Identify which cell holds the provided text, then report its [X, Y] central coordinate. 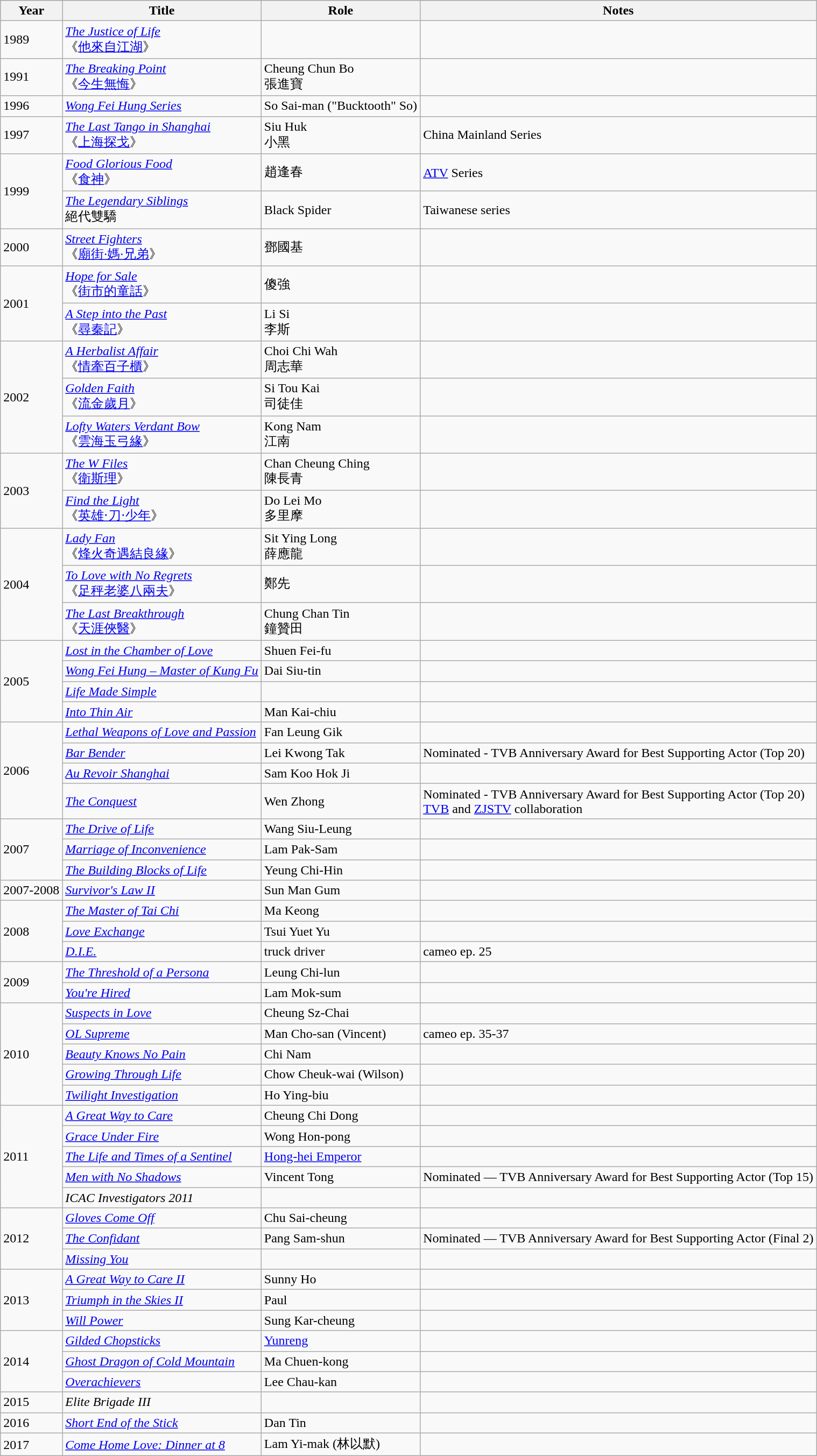
The Confidant [161, 1239]
2003 [31, 491]
Life Made Simple [161, 691]
The Conquest [161, 801]
Suspects in Love [161, 1013]
Sam Koo Hok Ji [340, 773]
Kong Nam 江南 [340, 434]
Yunreng [340, 1341]
Do Lei Mo 多里摩 [340, 510]
Beauty Knows No Pain [161, 1054]
2014 [31, 1361]
Lam Yi-mak (林以默) [340, 1444]
Golden Faith 《流金歲月》 [161, 397]
A Herbalist Affair 《情牽百子櫃》 [161, 359]
Lofty Waters Verdant Bow 《雲海玉弓緣》 [161, 434]
China Mainland Series [618, 135]
cameo ep. 35-37 [618, 1034]
Choi Chi Wah 周志華 [340, 359]
The Last Breakthrough 《天涯俠醫》 [161, 621]
趙逢春 [340, 173]
cameo ep. 25 [618, 952]
Hong-hei Emperor [340, 1156]
Cheung Sz-Chai [340, 1013]
Title [161, 11]
2005 [31, 681]
ATV Series [618, 173]
Lady Fan 《烽火奇遇結良緣》 [161, 547]
Wen Zhong [340, 801]
Hope for Sale 《街市的童話》 [161, 285]
Yeung Chi-Hin [340, 870]
1989 [31, 40]
The Threshold of a Persona [161, 972]
Missing You [161, 1259]
OL Supreme [161, 1034]
Overachievers [161, 1382]
Au Revoir Shanghai [161, 773]
The Justice of Life 《他來自江湖》 [161, 40]
Twilight Investigation [161, 1095]
Cheung Chun Bo 張進寶 [340, 77]
2012 [31, 1239]
The W Files 《衛斯理》 [161, 472]
Grace Under Fire [161, 1136]
truck driver [340, 952]
Nominated - TVB Anniversary Award for Best Supporting Actor (Top 20) [618, 753]
Lost in the Chamber of Love [161, 651]
Triumph in the Skies II [161, 1300]
ICAC Investigators 2011 [161, 1197]
鄭先 [340, 584]
Will Power [161, 1320]
To Love with No Regrets 《足秤老婆八兩夫》 [161, 584]
The Last Tango in Shanghai 《上海探戈》 [161, 135]
Chung Chan Tin 鐘贊田 [340, 621]
Notes [618, 11]
You're Hired [161, 993]
So Sai-man ("Bucktooth" So) [340, 106]
Chan Cheung Ching 陳長青 [340, 472]
A Great Way to Care II [161, 1280]
The Breaking Point 《今生無悔》 [161, 77]
Chu Sai-cheung [340, 1218]
Wong Fei Hung – Master of Kung Fu [161, 671]
Wang Siu-Leung [340, 829]
2001 [31, 303]
2016 [31, 1423]
Year [31, 11]
Fan Leung Gik [340, 732]
鄧國基 [340, 248]
1997 [31, 135]
Elite Brigade III [161, 1402]
Paul [340, 1300]
Growing Through Life [161, 1075]
Sun Man Gum [340, 890]
Vincent Tong [340, 1177]
Taiwanese series [618, 210]
Wong Fei Hung Series [161, 106]
Man Kai-chiu [340, 712]
Love Exchange [161, 931]
2002 [31, 397]
Gilded Chopsticks [161, 1341]
Lam Mok-sum [340, 993]
Gloves Come Off [161, 1218]
The Building Blocks of Life [161, 870]
Sunny Ho [340, 1280]
Nominated — TVB Anniversary Award for Best Supporting Actor (Top 15) [618, 1177]
D.I.E. [161, 952]
Men with No Shadows [161, 1177]
2000 [31, 248]
Into Thin Air [161, 712]
Chi Nam [340, 1054]
Li Si 李斯 [340, 322]
2015 [31, 1402]
2007-2008 [31, 890]
Ma Chuen-kong [340, 1361]
Nominated — TVB Anniversary Award for Best Supporting Actor (Final 2) [618, 1239]
The Legendary Siblings絕代雙驕 [161, 210]
1999 [31, 192]
Ghost Dragon of Cold Mountain [161, 1361]
Sung Kar-cheung [340, 1320]
Cheung Chi Dong [340, 1115]
Nominated - TVB Anniversary Award for Best Supporting Actor (Top 20) TVB and ZJSTV collaboration [618, 801]
1991 [31, 77]
Black Spider [340, 210]
2007 [31, 849]
Si Tou Kai 司徒佳 [340, 397]
Role [340, 11]
傻強 [340, 285]
Tsui Yuet Yu [340, 931]
Man Cho-san (Vincent) [340, 1034]
Siu Huk 小黑 [340, 135]
Pang Sam-shun [340, 1239]
Sit Ying Long 薛應龍 [340, 547]
Ma Keong [340, 911]
2006 [31, 771]
2010 [31, 1054]
Lei Kwong Tak [340, 753]
Shuen Fei-fu [340, 651]
Lam Pak-Sam [340, 849]
A Great Way to Care [161, 1115]
2017 [31, 1444]
Short End of the Stick [161, 1423]
Marriage of Inconvenience [161, 849]
2008 [31, 931]
A Step into the Past 《尋秦記》 [161, 322]
Find the Light 《英雄‧刀‧少年》 [161, 510]
Chow Cheuk-wai (Wilson) [340, 1075]
2004 [31, 584]
Ho Ying-biu [340, 1095]
The Master of Tai Chi [161, 911]
2013 [31, 1300]
Bar Bender [161, 753]
Dan Tin [340, 1423]
Survivor's Law II [161, 890]
Lee Chau-kan [340, 1382]
Come Home Love: Dinner at 8 [161, 1444]
Lethal Weapons of Love and Passion [161, 732]
2011 [31, 1156]
The Life and Times of a Sentinel [161, 1156]
1996 [31, 106]
Dai Siu-tin [340, 671]
Street Fighters 《廟街·媽·兄弟》 [161, 248]
Leung Chi-lun [340, 972]
2009 [31, 983]
Wong Hon-pong [340, 1136]
Food Glorious Food 《食神》 [161, 173]
The Drive of Life [161, 829]
